Scan for the cell matching the given text and deliver its [x, y] coordinate at center. 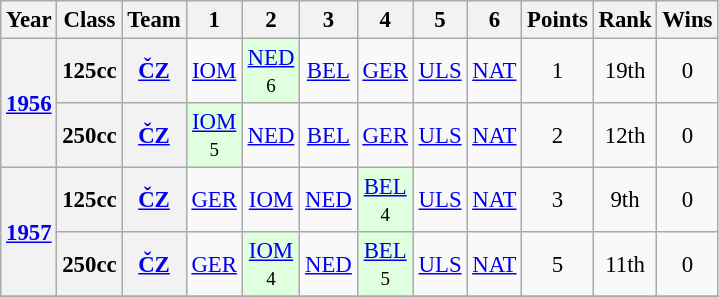
9th [625, 200]
Points [558, 20]
BEL5 [385, 264]
11th [625, 264]
12th [625, 136]
19th [625, 72]
IOM4 [270, 264]
Rank [625, 20]
6 [494, 20]
IOM5 [214, 136]
Wins [688, 20]
Team [154, 20]
1956 [29, 104]
Class [90, 20]
1957 [29, 232]
BEL4 [385, 200]
4 [385, 20]
NED6 [270, 72]
Year [29, 20]
